Provide the (x, y) coordinate of the cell's center where the given text is located.  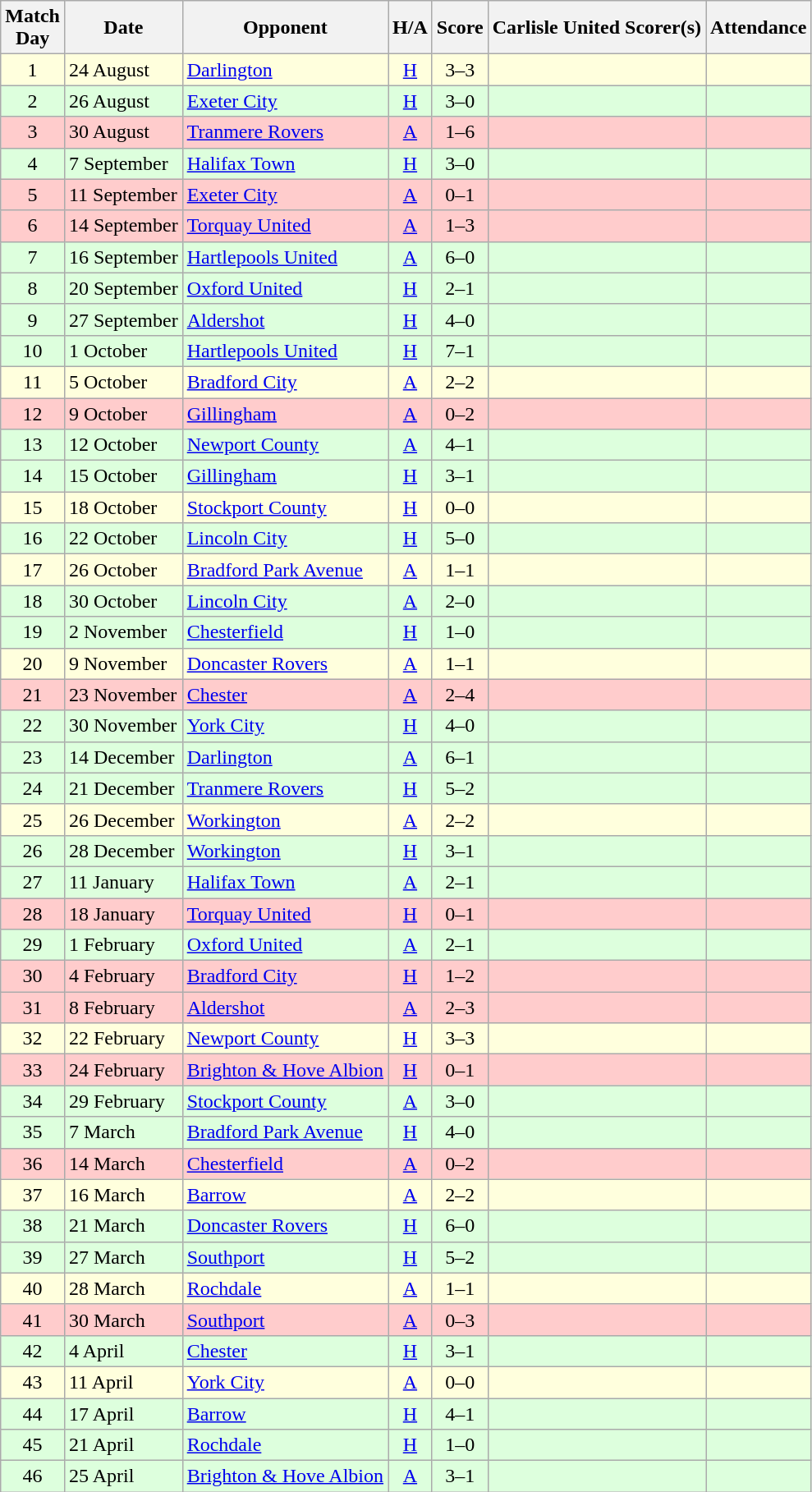
29 February (123, 1101)
2–0 (460, 601)
44 (33, 1413)
23 (33, 757)
0–3 (460, 1320)
9 (33, 319)
7 (33, 257)
10 (33, 351)
27 (33, 882)
22 (33, 726)
1 February (123, 945)
11 September (123, 195)
9 November (123, 663)
26 (33, 851)
39 (33, 1257)
14 September (123, 226)
33 (33, 1070)
15 October (123, 476)
8 (33, 288)
21 December (123, 788)
2–3 (460, 1008)
1–3 (460, 226)
16 March (123, 1195)
13 (33, 445)
11 January (123, 882)
24 August (123, 70)
16 September (123, 257)
19 (33, 632)
6–1 (460, 757)
36 (33, 1164)
1–2 (460, 976)
31 (33, 1008)
30 November (123, 726)
43 (33, 1382)
27 September (123, 319)
45 (33, 1445)
1 (33, 70)
5 (33, 195)
17 April (123, 1413)
Match Day (33, 28)
9 October (123, 413)
16 (33, 539)
7 March (123, 1132)
2 (33, 101)
32 (33, 1039)
22 October (123, 539)
3 (33, 132)
2–4 (460, 695)
30 March (123, 1320)
22 February (123, 1039)
5 October (123, 382)
1–6 (460, 132)
Carlisle United Scorer(s) (596, 28)
14 March (123, 1164)
40 (33, 1288)
26 December (123, 819)
30 October (123, 601)
5–0 (460, 539)
6 (33, 226)
18 January (123, 914)
Attendance (759, 28)
37 (33, 1195)
29 (33, 945)
42 (33, 1351)
14 December (123, 757)
7–1 (460, 351)
20 (33, 663)
25 April (123, 1476)
11 (33, 382)
23 November (123, 695)
12 (33, 413)
30 August (123, 132)
27 March (123, 1257)
11 April (123, 1382)
18 (33, 601)
38 (33, 1226)
Date (123, 28)
26 August (123, 101)
41 (33, 1320)
17 (33, 570)
Score (460, 28)
14 (33, 476)
7 September (123, 163)
18 October (123, 507)
28 December (123, 851)
20 September (123, 288)
46 (33, 1476)
1 October (123, 351)
2 November (123, 632)
24 February (123, 1070)
21 April (123, 1445)
H/A (411, 28)
4 February (123, 976)
34 (33, 1101)
4 (33, 163)
12 October (123, 445)
21 March (123, 1226)
26 October (123, 570)
25 (33, 819)
30 (33, 976)
28 March (123, 1288)
Opponent (285, 28)
15 (33, 507)
21 (33, 695)
24 (33, 788)
4 April (123, 1351)
28 (33, 914)
8 February (123, 1008)
35 (33, 1132)
